Return (x, y) of the center of cell containing provided text 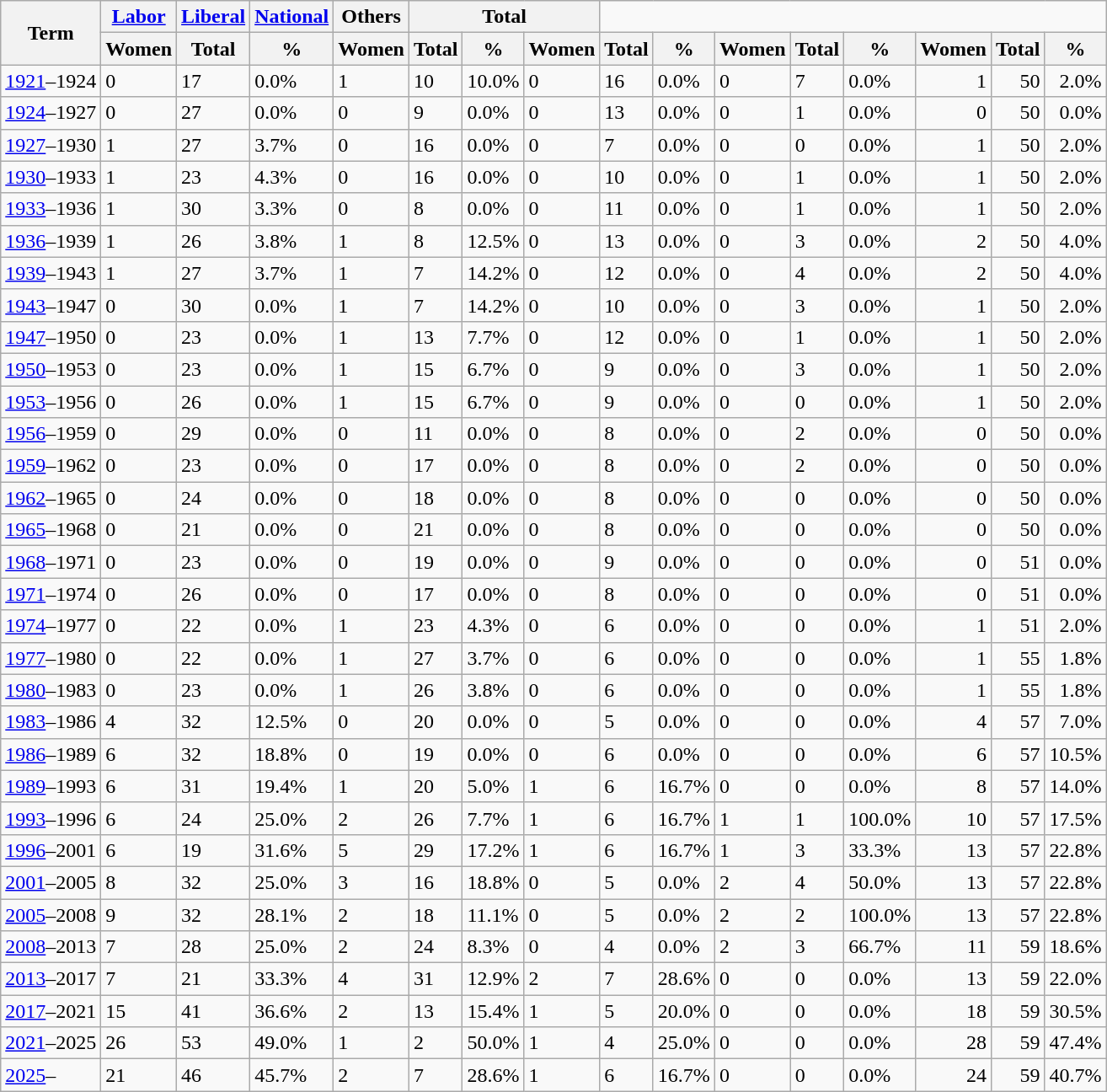
1943–1947 (51, 305)
Labor (139, 17)
Term (51, 33)
28.1% (291, 914)
1971–1974 (51, 594)
1962–1965 (51, 498)
1956–1959 (51, 434)
1953–1956 (51, 402)
41 (214, 1011)
20.0% (684, 1011)
8.3% (494, 947)
1996–2001 (51, 850)
17.5% (1075, 818)
1930–1933 (51, 177)
53 (214, 1043)
49.0% (291, 1043)
10.5% (1075, 754)
46 (214, 1075)
1965–1968 (51, 530)
30.5% (1075, 1011)
1986–1989 (51, 754)
45.7% (291, 1075)
1933–1936 (51, 209)
2017–2021 (51, 1011)
National (291, 17)
1993–1996 (51, 818)
7.0% (1075, 722)
31.6% (291, 850)
1959–1962 (51, 466)
1989–1993 (51, 786)
1921–1924 (51, 81)
1939–1943 (51, 273)
14.0% (1075, 786)
1936–1939 (51, 241)
10.0% (494, 81)
66.7% (880, 947)
2025– (51, 1075)
1974–1977 (51, 626)
5.0% (494, 786)
40.7% (1075, 1075)
22.0% (1075, 979)
15.4% (494, 1011)
11.1% (494, 914)
12.9% (494, 979)
3.3% (291, 209)
1924–1927 (51, 113)
1947–1950 (51, 337)
Liberal (214, 17)
2008–2013 (51, 947)
1977–1980 (51, 658)
2013–2017 (51, 979)
1927–1930 (51, 145)
2021–2025 (51, 1043)
1968–1971 (51, 562)
1980–1983 (51, 690)
2001–2005 (51, 882)
36.6% (291, 1011)
2005–2008 (51, 914)
47.4% (1075, 1043)
1983–1986 (51, 722)
1950–1953 (51, 369)
18.6% (1075, 947)
19.4% (291, 786)
Others (372, 17)
17.2% (494, 850)
